Detect which cell encompasses the target text, then output its (x, y) center coordinate. 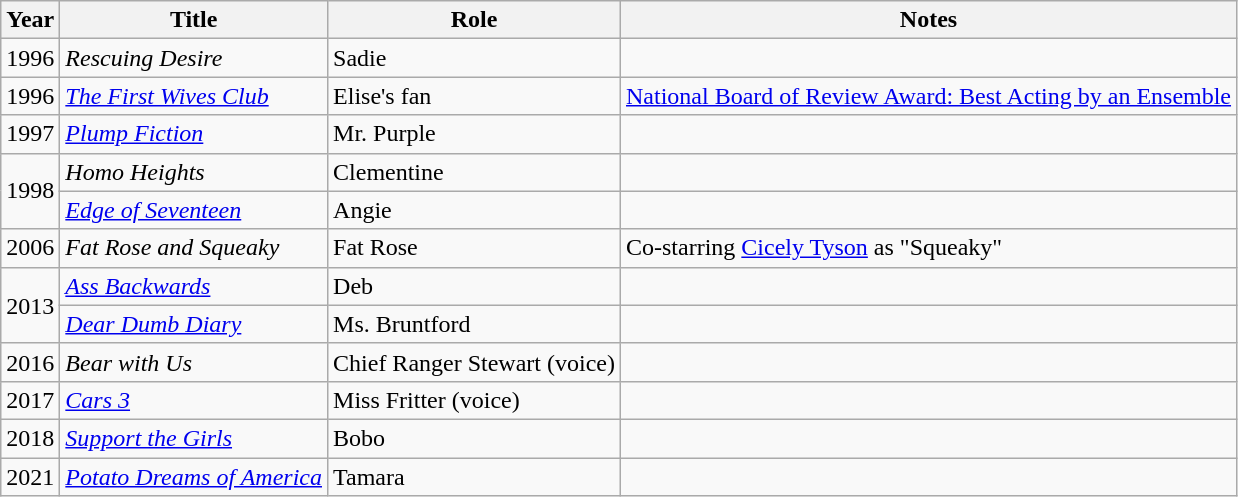
2013 (30, 305)
Potato Dreams of America (194, 477)
Co-starring Cicely Tyson as "Squeaky" (928, 248)
Ass Backwards (194, 286)
Bobo (474, 438)
Clementine (474, 172)
Sadie (474, 58)
Year (30, 20)
Tamara (474, 477)
2021 (30, 477)
Cars 3 (194, 400)
Fat Rose (474, 248)
Homo Heights (194, 172)
Mr. Purple (474, 134)
Miss Fritter (voice) (474, 400)
Dear Dumb Diary (194, 324)
Role (474, 20)
2006 (30, 248)
Edge of Seventeen (194, 210)
Chief Ranger Stewart (voice) (474, 362)
Notes (928, 20)
Title (194, 20)
2018 (30, 438)
Rescuing Desire (194, 58)
1997 (30, 134)
Elise's fan (474, 96)
Support the Girls (194, 438)
National Board of Review Award: Best Acting by an Ensemble (928, 96)
Plump Fiction (194, 134)
Ms. Bruntford (474, 324)
Fat Rose and Squeaky (194, 248)
1998 (30, 191)
Bear with Us (194, 362)
2017 (30, 400)
Angie (474, 210)
Deb (474, 286)
2016 (30, 362)
The First Wives Club (194, 96)
